Return the (x, y) coordinate for the center point of the cell that contains the specified text.  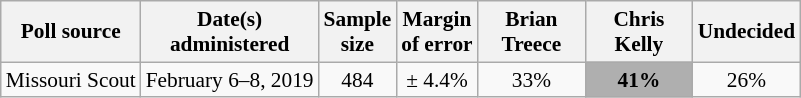
Date(s)administered (230, 32)
41% (639, 80)
February 6–8, 2019 (230, 80)
Poll source (71, 32)
Chris Kelly (639, 32)
Brian Treece (532, 32)
Missouri Scout (71, 80)
33% (532, 80)
26% (747, 80)
484 (358, 80)
± 4.4% (436, 80)
Marginof error (436, 32)
Undecided (747, 32)
Samplesize (358, 32)
